Pinpoint the cell where the given text exists, returning its [X, Y] midpoint coordinate. 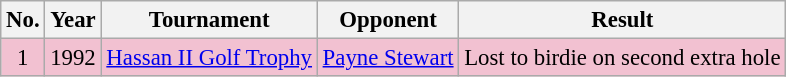
Result [622, 20]
Opponent [388, 20]
Tournament [209, 20]
Hassan II Golf Trophy [209, 58]
Payne Stewart [388, 58]
Lost to birdie on second extra hole [622, 58]
1 [23, 58]
No. [23, 20]
1992 [73, 58]
Year [73, 20]
